Detect which cell encompasses the target text, then output its [X, Y] center coordinate. 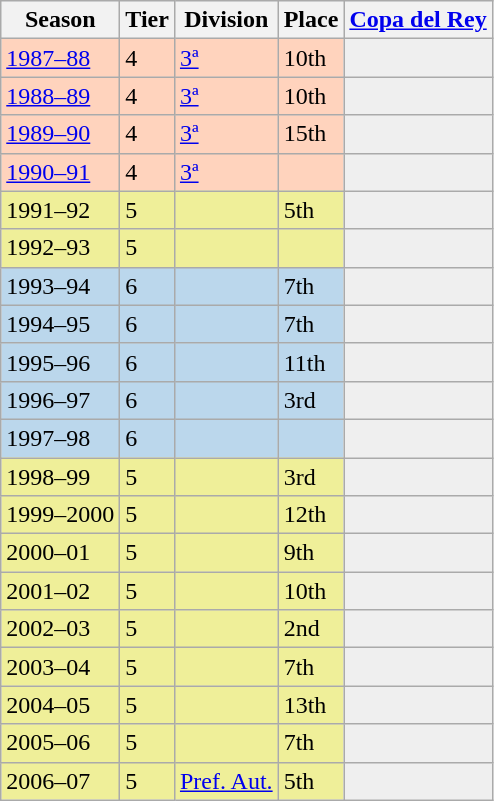
1996–97 [60, 400]
2000–01 [60, 553]
Tier [148, 20]
1989–90 [60, 134]
1995–96 [60, 362]
1997–98 [60, 438]
1988–89 [60, 96]
Pref. Aut. [226, 781]
1987–88 [60, 58]
1992–93 [60, 248]
1991–92 [60, 210]
13th [311, 705]
12th [311, 515]
2003–04 [60, 667]
9th [311, 553]
1998–99 [60, 477]
2005–06 [60, 743]
1990–91 [60, 172]
Copa del Rey [418, 20]
Division [226, 20]
2004–05 [60, 705]
1999–2000 [60, 515]
2001–02 [60, 591]
Place [311, 20]
15th [311, 134]
2002–03 [60, 629]
1994–95 [60, 324]
1993–94 [60, 286]
Season [60, 20]
2006–07 [60, 781]
11th [311, 362]
2nd [311, 629]
